For the text-containing cell, return its midpoint in [x, y] coordinate format. 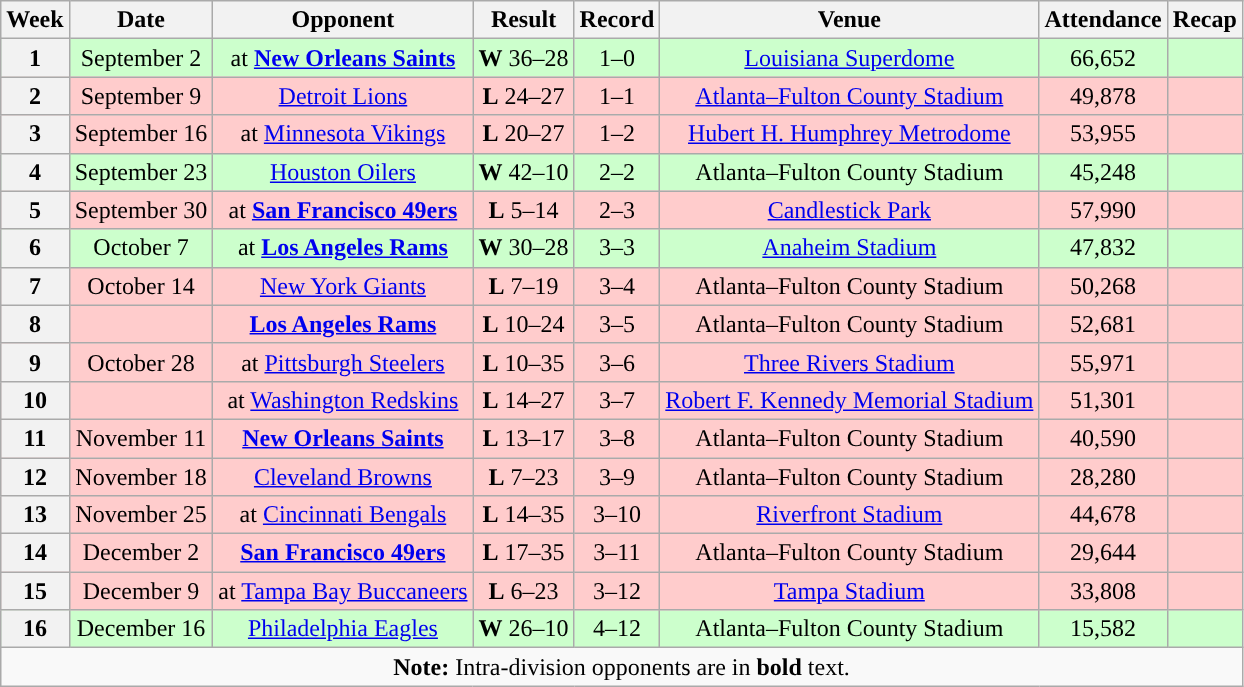
4 [35, 172]
3–9 [617, 477]
6 [35, 248]
50,268 [1103, 286]
3–3 [617, 248]
14 [35, 553]
3–8 [617, 438]
November 25 [141, 515]
December 9 [141, 591]
1 [35, 58]
L 20–27 [524, 134]
1–2 [617, 134]
2–2 [617, 172]
at Tampa Bay Buccaneers [343, 591]
7 [35, 286]
1–1 [617, 96]
W 36–28 [524, 58]
at Cincinnati Bengals [343, 515]
Tampa Stadium [850, 591]
September 30 [141, 210]
at Pittsburgh Steelers [343, 362]
Anaheim Stadium [850, 248]
13 [35, 515]
49,878 [1103, 96]
at Minnesota Vikings [343, 134]
L 14–27 [524, 400]
2 [35, 96]
September 9 [141, 96]
3–10 [617, 515]
L 6–23 [524, 591]
12 [35, 477]
29,644 [1103, 553]
L 7–23 [524, 477]
at New Orleans Saints [343, 58]
16 [35, 629]
Opponent [343, 20]
New Orleans Saints [343, 438]
L 7–19 [524, 286]
3–4 [617, 286]
3 [35, 134]
L 5–14 [524, 210]
40,590 [1103, 438]
Venue [850, 20]
Louisiana Superdome [850, 58]
15,582 [1103, 629]
L 13–17 [524, 438]
L 14–35 [524, 515]
Three Rivers Stadium [850, 362]
October 7 [141, 248]
Cleveland Browns [343, 477]
L 24–27 [524, 96]
Detroit Lions [343, 96]
3–5 [617, 324]
3–11 [617, 553]
Result [524, 20]
New York Giants [343, 286]
1–0 [617, 58]
Hubert H. Humphrey Metrodome [850, 134]
Note: Intra-division opponents are in bold text. [622, 667]
October 28 [141, 362]
Los Angeles Rams [343, 324]
Riverfront Stadium [850, 515]
45,248 [1103, 172]
9 [35, 362]
W 26–10 [524, 629]
at Washington Redskins [343, 400]
2–3 [617, 210]
December 16 [141, 629]
W 30–28 [524, 248]
11 [35, 438]
Record [617, 20]
September 23 [141, 172]
5 [35, 210]
September 16 [141, 134]
3–12 [617, 591]
47,832 [1103, 248]
at Los Angeles Rams [343, 248]
53,955 [1103, 134]
3–6 [617, 362]
57,990 [1103, 210]
52,681 [1103, 324]
Robert F. Kennedy Memorial Stadium [850, 400]
Recap [1204, 20]
Houston Oilers [343, 172]
55,971 [1103, 362]
Attendance [1103, 20]
10 [35, 400]
44,678 [1103, 515]
September 2 [141, 58]
33,808 [1103, 591]
at San Francisco 49ers [343, 210]
L 10–24 [524, 324]
28,280 [1103, 477]
66,652 [1103, 58]
October 14 [141, 286]
December 2 [141, 553]
W 42–10 [524, 172]
L 17–35 [524, 553]
8 [35, 324]
15 [35, 591]
51,301 [1103, 400]
3–7 [617, 400]
L 10–35 [524, 362]
San Francisco 49ers [343, 553]
Date [141, 20]
Candlestick Park [850, 210]
Week [35, 20]
Philadelphia Eagles [343, 629]
4–12 [617, 629]
November 18 [141, 477]
November 11 [141, 438]
